Output the [X, Y] coordinate of the center of the cell containing the given text.  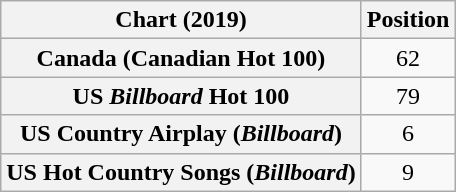
9 [408, 172]
6 [408, 134]
Canada (Canadian Hot 100) [181, 58]
US Hot Country Songs (Billboard) [181, 172]
US Billboard Hot 100 [181, 96]
Position [408, 20]
Chart (2019) [181, 20]
79 [408, 96]
US Country Airplay (Billboard) [181, 134]
62 [408, 58]
